Return (x, y) of the center of cell containing provided text 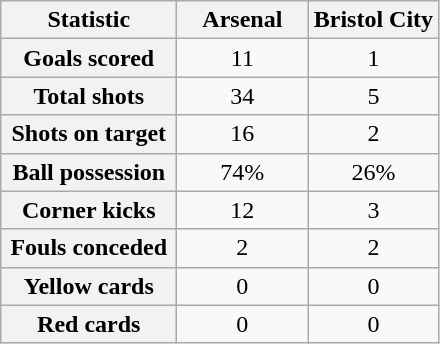
12 (242, 210)
26% (374, 172)
11 (242, 58)
5 (374, 96)
3 (374, 210)
Yellow cards (89, 286)
Arsenal (242, 20)
34 (242, 96)
Total shots (89, 96)
Bristol City (374, 20)
Goals scored (89, 58)
Shots on target (89, 134)
Corner kicks (89, 210)
Red cards (89, 324)
Ball possession (89, 172)
Statistic (89, 20)
Fouls conceded (89, 248)
16 (242, 134)
1 (374, 58)
74% (242, 172)
